For the text-containing cell, return its midpoint in (x, y) coordinate format. 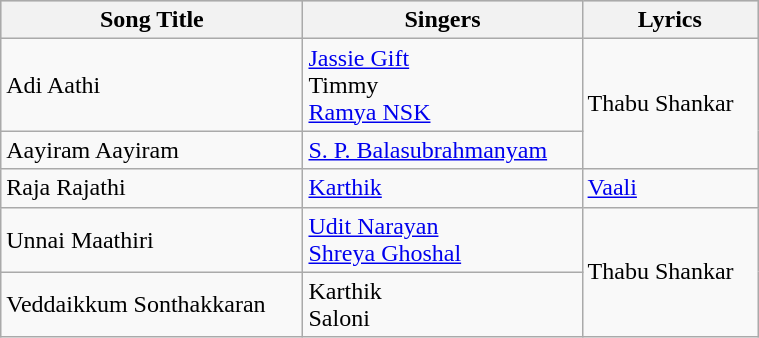
Karthik (442, 188)
Adi Aathi (152, 85)
Udit NarayanShreya Ghoshal (442, 240)
Aayiram Aayiram (152, 150)
Veddaikkum Sonthakkaran (152, 304)
Lyrics (670, 20)
Jassie GiftTimmyRamya NSK (442, 85)
S. P. Balasubrahmanyam (442, 150)
Vaali (670, 188)
Song Title (152, 20)
Raja Rajathi (152, 188)
KarthikSaloni (442, 304)
Singers (442, 20)
Unnai Maathiri (152, 240)
